Extract the [X, Y] coordinate from the center of the cell holding the provided text.  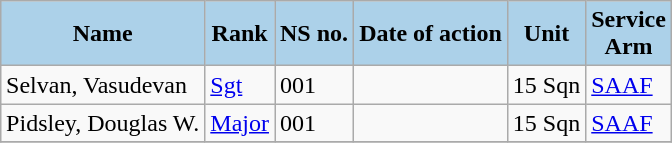
ServiceArm [629, 34]
Date of action [431, 34]
Sgt [240, 85]
Pidsley, Douglas W. [103, 123]
Unit [546, 34]
Name [103, 34]
NS no. [314, 34]
Selvan, Vasudevan [103, 85]
Rank [240, 34]
Major [240, 123]
